Locate the cell with the specified text and output its (X, Y) center coordinate. 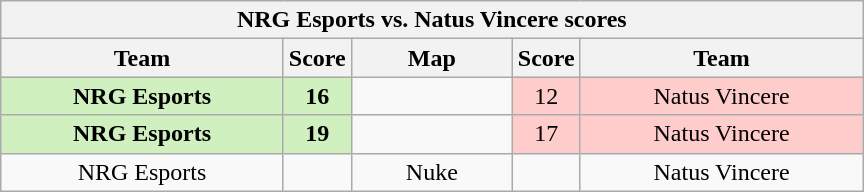
12 (546, 96)
16 (317, 96)
17 (546, 134)
NRG Esports vs. Natus Vincere scores (432, 20)
19 (317, 134)
Map (432, 58)
Nuke (432, 172)
